Return (x, y) of the center of cell containing provided text 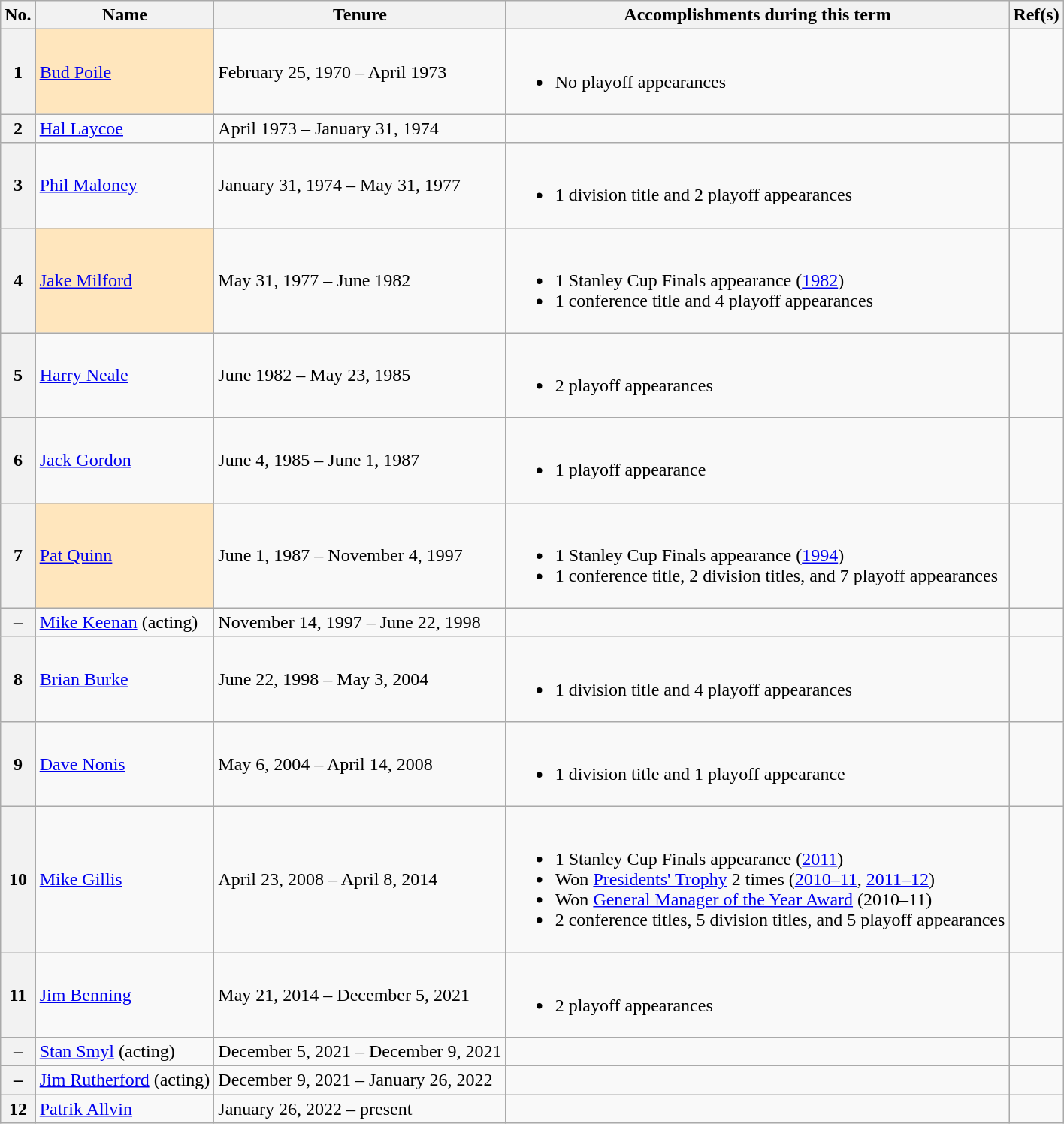
7 (18, 555)
June 4, 1985 – June 1, 1987 (360, 460)
12 (18, 1109)
April 1973 – January 31, 1974 (360, 128)
December 5, 2021 – December 9, 2021 (360, 1052)
May 21, 2014 – December 5, 2021 (360, 995)
Mike Keenan (acting) (125, 622)
December 9, 2021 – January 26, 2022 (360, 1080)
1 (18, 72)
June 1, 1987 – November 4, 1997 (360, 555)
Mike Gillis (125, 879)
February 25, 1970 – April 1973 (360, 72)
Jake Milford (125, 280)
6 (18, 460)
2 (18, 128)
January 31, 1974 – May 31, 1977 (360, 185)
No playoff appearances (757, 72)
Harry Neale (125, 376)
June 22, 1998 – May 3, 2004 (360, 679)
1 Stanley Cup Finals appearance (1982)1 conference title and 4 playoff appearances (757, 280)
1 division title and 4 playoff appearances (757, 679)
April 23, 2008 – April 8, 2014 (360, 879)
Jim Rutherford (acting) (125, 1080)
1 Stanley Cup Finals appearance (1994)1 conference title, 2 division titles, and 7 playoff appearances (757, 555)
11 (18, 995)
Brian Burke (125, 679)
Accomplishments during this term (757, 15)
Pat Quinn (125, 555)
3 (18, 185)
Dave Nonis (125, 763)
1 division title and 2 playoff appearances (757, 185)
May 31, 1977 – June 1982 (360, 280)
5 (18, 376)
9 (18, 763)
1 division title and 1 playoff appearance (757, 763)
Jim Benning (125, 995)
Patrik Allvin (125, 1109)
Jack Gordon (125, 460)
No. (18, 15)
Phil Maloney (125, 185)
January 26, 2022 – present (360, 1109)
Bud Poile (125, 72)
May 6, 2004 – April 14, 2008 (360, 763)
10 (18, 879)
1 playoff appearance (757, 460)
Stan Smyl (acting) (125, 1052)
Ref(s) (1036, 15)
June 1982 – May 23, 1985 (360, 376)
Name (125, 15)
8 (18, 679)
November 14, 1997 – June 22, 1998 (360, 622)
Hal Laycoe (125, 128)
Tenure (360, 15)
4 (18, 280)
